Find where the given text appears and provide that cell's center as [x, y] coordinate. 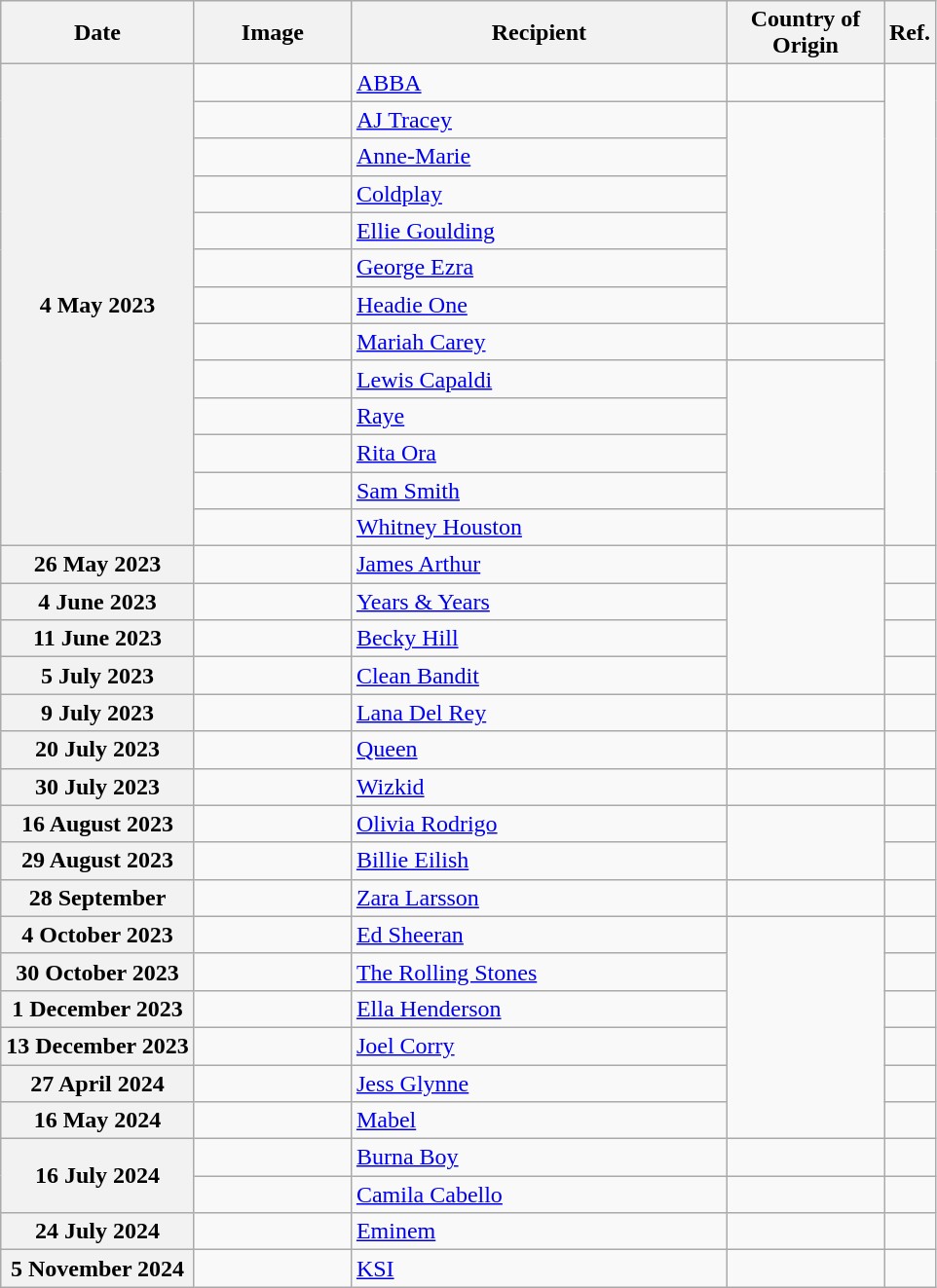
24 July 2024 [97, 1232]
Jess Glynne [539, 1084]
4 May 2023 [97, 306]
9 July 2023 [97, 713]
Mabel [539, 1121]
Camila Cabello [539, 1195]
Clean Bandit [539, 676]
Becky Hill [539, 639]
George Ezra [539, 268]
James Arthur [539, 565]
Headie One [539, 305]
20 July 2023 [97, 750]
4 June 2023 [97, 602]
30 July 2023 [97, 787]
Whitney Houston [539, 528]
Ref. [910, 33]
KSI [539, 1269]
Mariah Carey [539, 342]
Ed Sheeran [539, 935]
Lana Del Rey [539, 713]
Joel Corry [539, 1046]
Country of Origin [805, 33]
13 December 2023 [97, 1046]
30 October 2023 [97, 972]
Lewis Capaldi [539, 379]
Raye [539, 416]
27 April 2024 [97, 1084]
AJ Tracey [539, 120]
Queen [539, 750]
Anne-Marie [539, 157]
ABBA [539, 83]
Eminem [539, 1232]
Image [273, 33]
Sam Smith [539, 490]
Coldplay [539, 194]
16 July 2024 [97, 1176]
The Rolling Stones [539, 972]
Recipient [539, 33]
Burna Boy [539, 1158]
Zara Larsson [539, 898]
26 May 2023 [97, 565]
Ella Henderson [539, 1009]
11 June 2023 [97, 639]
29 August 2023 [97, 861]
Ellie Goulding [539, 231]
28 September [97, 898]
5 November 2024 [97, 1269]
16 August 2023 [97, 824]
16 May 2024 [97, 1121]
Wizkid [539, 787]
Date [97, 33]
1 December 2023 [97, 1009]
Billie Eilish [539, 861]
Years & Years [539, 602]
5 July 2023 [97, 676]
Olivia Rodrigo [539, 824]
Rita Ora [539, 453]
4 October 2023 [97, 935]
